Output the (X, Y) coordinate of the center of the cell containing the given text.  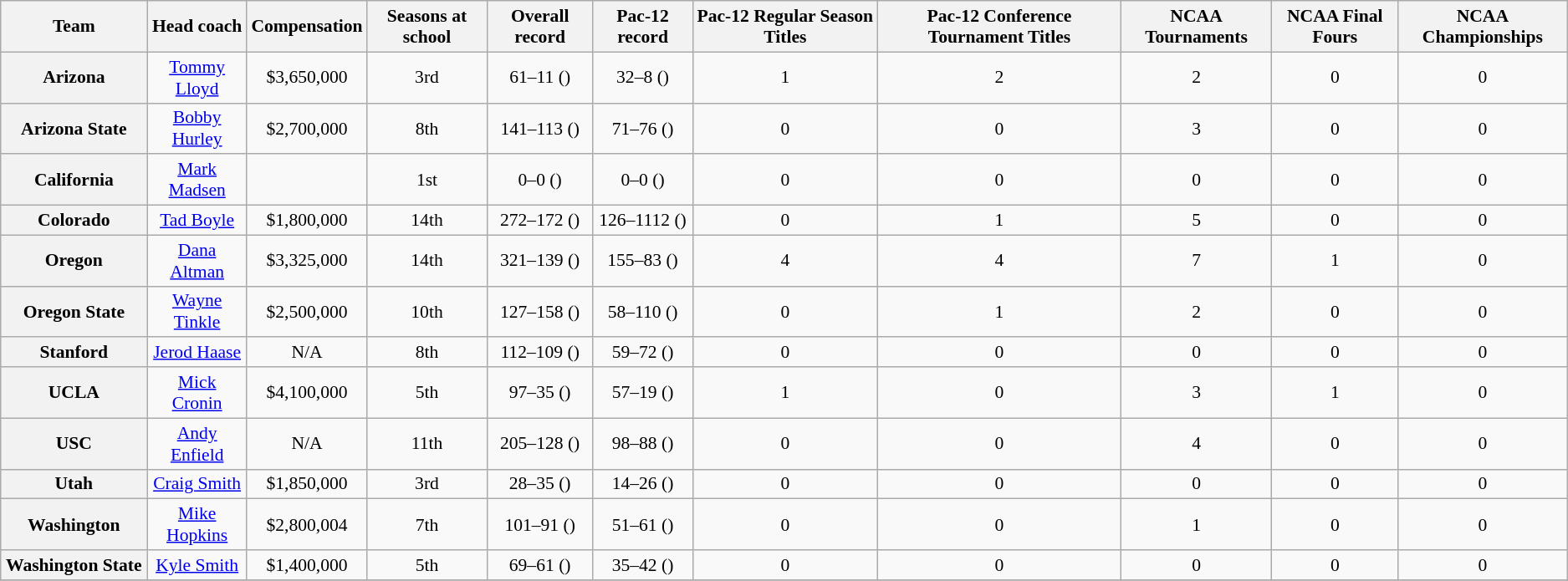
$4,100,000 (306, 393)
Bobby Hurley (197, 129)
$2,700,000 (306, 129)
7 (1197, 261)
Dana Altman (197, 261)
Pac-12 Conference Tournament Titles (999, 27)
Stanford (74, 353)
59–72 () (642, 353)
Oregon State (74, 311)
Pac-12 Regular Season Titles (784, 27)
Utah (74, 484)
Overall record (540, 27)
Wayne Tinkle (197, 311)
$2,500,000 (306, 311)
$1,850,000 (306, 484)
Washington (74, 525)
58–110 () (642, 311)
Mark Madsen (197, 181)
Pac-12 record (642, 27)
$2,800,004 (306, 525)
Kyle Smith (197, 565)
155–83 () (642, 261)
Team (74, 27)
Seasons at school (427, 27)
126–1112 () (642, 221)
NCAA Championships (1483, 27)
32–8 () (642, 77)
Arizona (74, 77)
11th (427, 443)
97–35 () (540, 393)
71–76 () (642, 129)
Compensation (306, 27)
$3,325,000 (306, 261)
USC (74, 443)
1st (427, 181)
$3,650,000 (306, 77)
Tommy Lloyd (197, 77)
69–61 () (540, 565)
$1,800,000 (306, 221)
NCAA Tournaments (1197, 27)
35–42 () (642, 565)
5 (1197, 221)
California (74, 181)
112–109 () (540, 353)
101–91 () (540, 525)
Colorado (74, 221)
61–11 () (540, 77)
98–88 () (642, 443)
Craig Smith (197, 484)
51–61 () (642, 525)
UCLA (74, 393)
Washington State (74, 565)
Oregon (74, 261)
Mick Cronin (197, 393)
127–158 () (540, 311)
Head coach (197, 27)
272–172 () (540, 221)
Andy Enfield (197, 443)
Tad Boyle (197, 221)
141–113 () (540, 129)
28–35 () (540, 484)
7th (427, 525)
NCAA Final Fours (1336, 27)
321–139 () (540, 261)
Mike Hopkins (197, 525)
57–19 () (642, 393)
14–26 () (642, 484)
$1,400,000 (306, 565)
10th (427, 311)
Jerod Haase (197, 353)
205–128 () (540, 443)
Arizona State (74, 129)
